For the text-containing cell, return its midpoint in [X, Y] coordinate format. 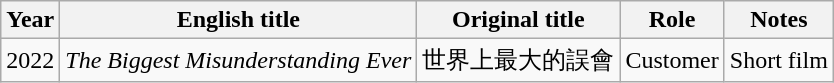
世界上最大的誤會 [518, 60]
Short film [778, 60]
English title [238, 20]
2022 [30, 60]
Notes [778, 20]
Original title [518, 20]
Role [672, 20]
The Biggest Misunderstanding Ever [238, 60]
Year [30, 20]
Customer [672, 60]
